Extract the (X, Y) coordinate from the center of the cell holding the provided text.  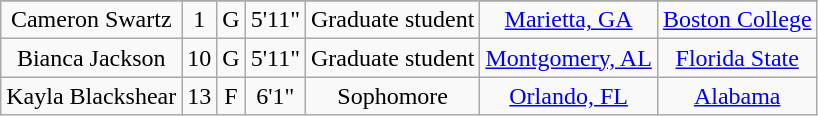
Montgomery, AL (568, 58)
Kayla Blackshear (92, 96)
13 (200, 96)
Sophomore (393, 96)
6'1" (275, 96)
F (231, 96)
Alabama (737, 96)
1 (200, 20)
Cameron Swartz (92, 20)
10 (200, 58)
Boston College (737, 20)
Marietta, GA (568, 20)
Florida State (737, 58)
Orlando, FL (568, 96)
Bianca Jackson (92, 58)
